Return the (x, y) coordinate for the center point of the cell that contains the specified text.  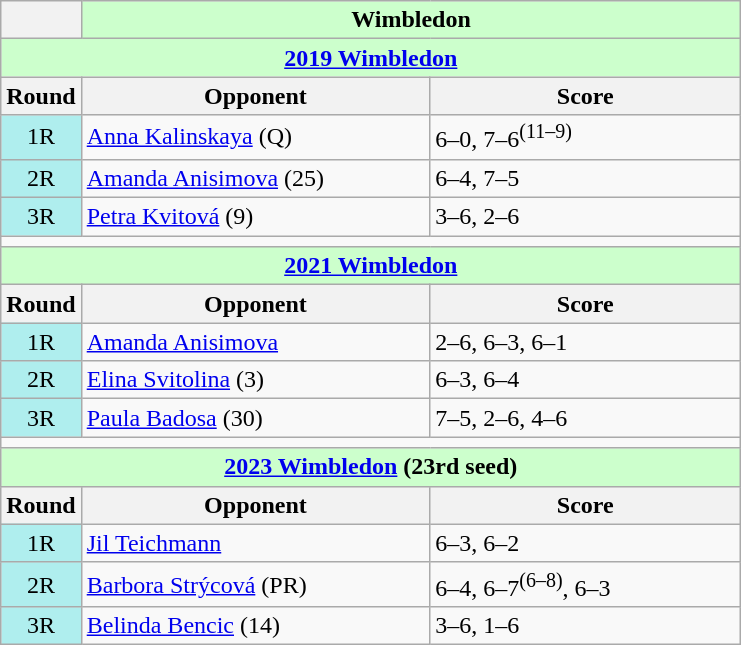
7–5, 2–6, 4–6 (586, 418)
Anna Kalinskaya (Q) (256, 138)
2021 Wimbledon (371, 266)
3–6, 2–6 (586, 217)
Petra Kvitová (9) (256, 217)
Amanda Anisimova (256, 342)
2–6, 6–3, 6–1 (586, 342)
6–3, 6–4 (586, 380)
6–3, 6–2 (586, 543)
2023 Wimbledon (23rd seed) (371, 467)
Amanda Anisimova (25) (256, 178)
6–0, 7–6(11–9) (586, 138)
3–6, 1–6 (586, 626)
6–4, 7–5 (586, 178)
Wimbledon (411, 20)
Jil Teichmann (256, 543)
Belinda Bencic (14) (256, 626)
Barbora Strýcová (PR) (256, 584)
Paula Badosa (30) (256, 418)
6–4, 6–7(6–8), 6–3 (586, 584)
2019 Wimbledon (371, 58)
Elina Svitolina (3) (256, 380)
